Scan for the cell matching the given text and deliver its [X, Y] coordinate at center. 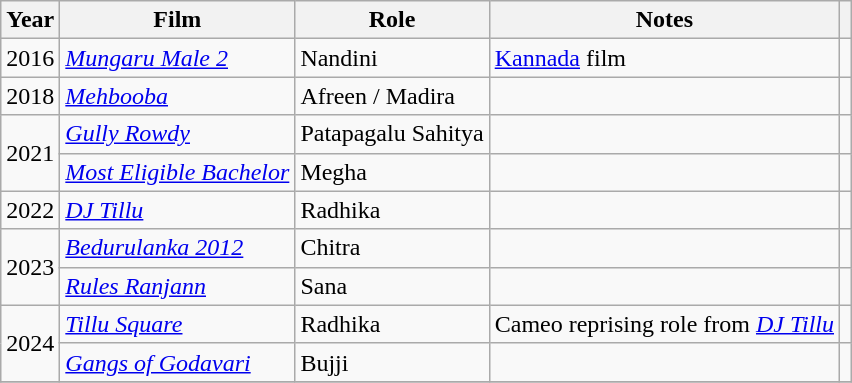
Mungaru Male 2 [178, 58]
Afreen / Madira [392, 96]
Megha [392, 172]
2021 [30, 153]
2024 [30, 343]
Notes [664, 20]
Most Eligible Bachelor [178, 172]
2016 [30, 58]
Rules Ranjann [178, 286]
Cameo reprising role from DJ Tillu [664, 324]
2018 [30, 96]
Mehbooba [178, 96]
Tillu Square [178, 324]
Patapagalu Sahitya [392, 134]
Year [30, 20]
Chitra [392, 248]
Nandini [392, 58]
Role [392, 20]
Kannada film [664, 58]
Gully Rowdy [178, 134]
Bujji [392, 362]
Bedurulanka 2012 [178, 248]
DJ Tillu [178, 210]
Sana [392, 286]
2023 [30, 267]
Gangs of Godavari [178, 362]
Film [178, 20]
2022 [30, 210]
